Pinpoint the cell where the given text exists, returning its [X, Y] midpoint coordinate. 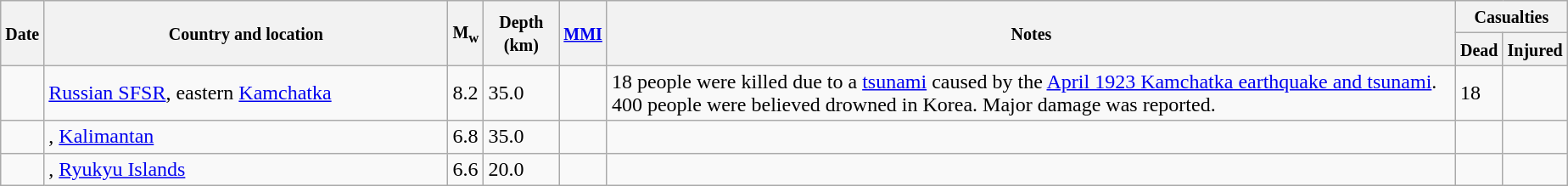
Dead [1479, 49]
6.6 [466, 169]
Injured [1535, 49]
Notes [1031, 33]
, Kalimantan [246, 137]
Date [22, 33]
Russian SFSR, eastern Kamchatka [246, 93]
Casualties [1511, 17]
Depth (km) [521, 33]
Country and location [246, 33]
, Ryukyu Islands [246, 169]
8.2 [466, 93]
Mw [466, 33]
6.8 [466, 137]
20.0 [521, 169]
MMI [584, 33]
18 [1479, 93]
